Locate the cell with the specified text and output its (X, Y) center coordinate. 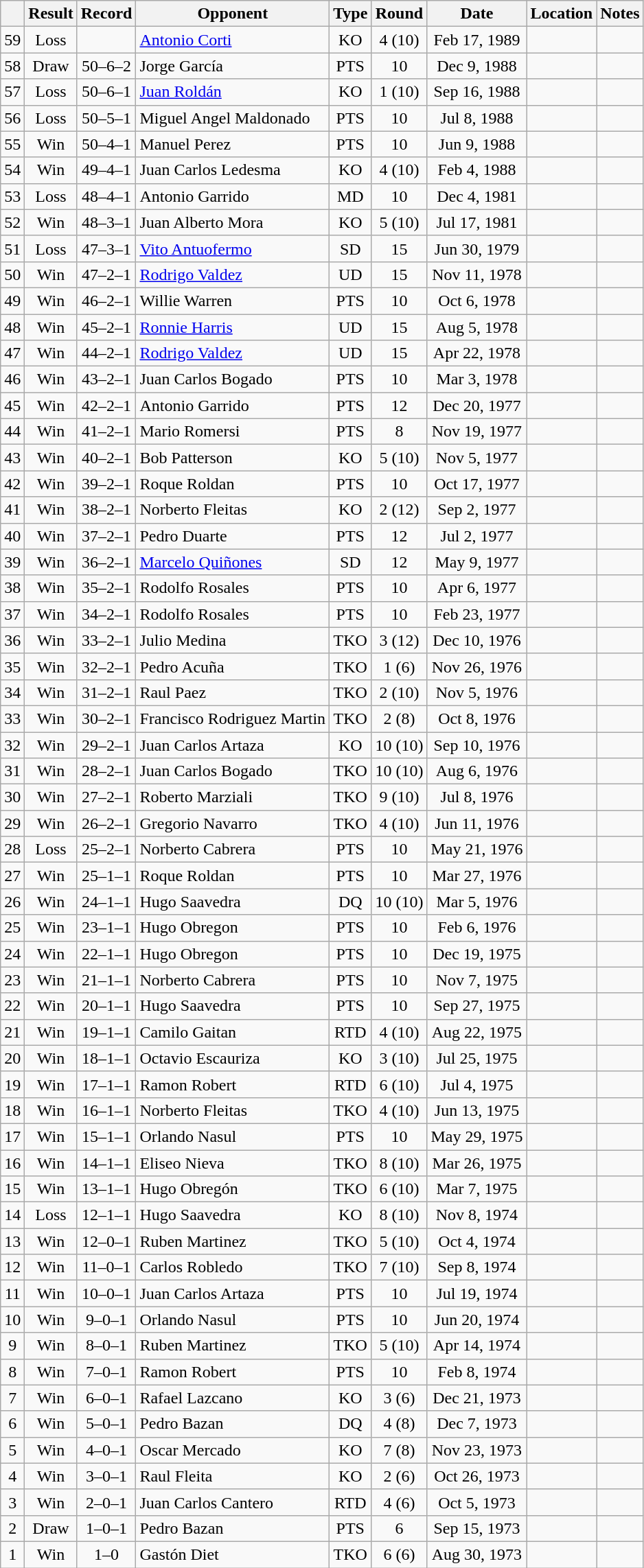
7 (8) (400, 1450)
10–0–1 (106, 1294)
Nov 23, 1973 (476, 1450)
4 (6) (400, 1502)
3 (12) (400, 640)
12–1–1 (106, 1215)
Jul 17, 1981 (476, 222)
Sep 27, 1975 (476, 1006)
Mar 7, 1975 (476, 1189)
13–1–1 (106, 1189)
Pedro Duarte (233, 536)
30 (12, 797)
12–0–1 (106, 1241)
41 (12, 510)
48–3–1 (106, 222)
42–2–1 (106, 406)
9 (12, 1346)
Dec 20, 1977 (476, 406)
46–2–1 (106, 301)
47–3–1 (106, 248)
31–2–1 (106, 692)
1 (10) (400, 92)
Sep 15, 1973 (476, 1528)
Aug 6, 1976 (476, 771)
22 (12, 1006)
27–2–1 (106, 797)
Rafael Lazcano (233, 1398)
43–2–1 (106, 379)
25–2–1 (106, 850)
MD (350, 196)
Bob Patterson (233, 458)
Nov 26, 1976 (476, 666)
50 (12, 274)
Oct 4, 1974 (476, 1241)
1–0 (106, 1554)
Dec 4, 1981 (476, 196)
36 (12, 640)
Oct 26, 1973 (476, 1476)
Francisco Rodriguez Martin (233, 718)
Mar 3, 1978 (476, 379)
2 (8) (400, 718)
Dec 21, 1973 (476, 1398)
Willie Warren (233, 301)
35–2–1 (106, 588)
Oct 5, 1973 (476, 1502)
Jun 13, 1975 (476, 1110)
38 (12, 588)
49–4–1 (106, 170)
Apr 22, 1978 (476, 353)
Dec 9, 1988 (476, 66)
19–1–1 (106, 1032)
39–2–1 (106, 484)
Carlos Robledo (233, 1267)
30–2–1 (106, 718)
35 (12, 666)
Raul Fleita (233, 1476)
40–2–1 (106, 458)
52 (12, 222)
9 (10) (400, 797)
3 (12, 1502)
Feb 4, 1988 (476, 170)
Oscar Mercado (233, 1450)
13 (12, 1241)
8–0–1 (106, 1346)
16–1–1 (106, 1110)
7 (10) (400, 1267)
Jun 20, 1974 (476, 1320)
45–2–1 (106, 327)
24–1–1 (106, 902)
May 29, 1975 (476, 1136)
Juan Carlos Cantero (233, 1502)
Result (51, 14)
Feb 17, 1989 (476, 40)
56 (12, 118)
Julio Medina (233, 640)
32–2–1 (106, 666)
3 (6) (400, 1398)
50–5–1 (106, 118)
1–0–1 (106, 1528)
38–2–1 (106, 510)
Nov 5, 1976 (476, 692)
3–0–1 (106, 1476)
Jul 2, 1977 (476, 536)
50–4–1 (106, 144)
1 (6) (400, 666)
14 (12, 1215)
1 (12, 1554)
42 (12, 484)
2 (12) (400, 510)
3 (10) (400, 1058)
39 (12, 562)
48 (12, 327)
4 (8) (400, 1424)
Jul 8, 1976 (476, 797)
Raul Paez (233, 692)
May 9, 1977 (476, 562)
Pedro Acuña (233, 666)
Mario Romersi (233, 432)
2 (6) (400, 1476)
Nov 5, 1977 (476, 458)
Eliseo Nieva (233, 1163)
24 (12, 954)
Opponent (233, 14)
29–2–1 (106, 745)
50–6–1 (106, 92)
Mar 26, 1975 (476, 1163)
50–6–2 (106, 66)
Feb 8, 1974 (476, 1372)
21 (12, 1032)
36–2–1 (106, 562)
Dec 10, 1976 (476, 640)
Octavio Escauriza (233, 1058)
21–1–1 (106, 980)
40 (12, 536)
28–2–1 (106, 771)
Apr 6, 1977 (476, 588)
Jun 30, 1979 (476, 248)
Dec 19, 1975 (476, 954)
Aug 5, 1978 (476, 327)
Jun 9, 1988 (476, 144)
11 (12, 1294)
4 (12, 1476)
32 (12, 745)
Sep 8, 1974 (476, 1267)
Round (400, 14)
34–2–1 (106, 614)
37–2–1 (106, 536)
Jorge García (233, 66)
22–1–1 (106, 954)
55 (12, 144)
47–2–1 (106, 274)
17 (12, 1136)
Sep 2, 1977 (476, 510)
7 (12, 1398)
49 (12, 301)
Jul 8, 1988 (476, 118)
15–1–1 (106, 1136)
23 (12, 980)
44–2–1 (106, 353)
Nov 7, 1975 (476, 980)
Vito Antuofermo (233, 248)
43 (12, 458)
May 21, 1976 (476, 850)
51 (12, 248)
Miguel Angel Maldonado (233, 118)
Notes (620, 14)
27 (12, 876)
31 (12, 771)
33–2–1 (106, 640)
46 (12, 379)
2 (12, 1528)
7–0–1 (106, 1372)
Gastón Diet (233, 1554)
20–1–1 (106, 1006)
18 (12, 1110)
11–0–1 (106, 1267)
19 (12, 1084)
Mar 5, 1976 (476, 902)
25 (12, 928)
57 (12, 92)
Type (350, 14)
Sep 10, 1976 (476, 745)
2–0–1 (106, 1502)
Nov 8, 1974 (476, 1215)
48–4–1 (106, 196)
Nov 19, 1977 (476, 432)
41–2–1 (106, 432)
Record (106, 14)
Hugo Obregón (233, 1189)
53 (12, 196)
Jun 11, 1976 (476, 823)
Jul 19, 1974 (476, 1294)
54 (12, 170)
Oct 8, 1976 (476, 718)
2 (10) (400, 692)
25–1–1 (106, 876)
Oct 17, 1977 (476, 484)
23–1–1 (106, 928)
6–0–1 (106, 1398)
44 (12, 432)
Aug 22, 1975 (476, 1032)
Feb 23, 1977 (476, 614)
Oct 6, 1978 (476, 301)
16 (12, 1163)
Jul 25, 1975 (476, 1058)
Juan Alberto Mora (233, 222)
26–2–1 (106, 823)
4–0–1 (106, 1450)
Date (476, 14)
Aug 30, 1973 (476, 1554)
28 (12, 850)
9–0–1 (106, 1320)
Mar 27, 1976 (476, 876)
Camilo Gaitan (233, 1032)
Marcelo Quiñones (233, 562)
29 (12, 823)
5–0–1 (106, 1424)
26 (12, 902)
14–1–1 (106, 1163)
18–1–1 (106, 1058)
59 (12, 40)
17–1–1 (106, 1084)
58 (12, 66)
37 (12, 614)
Jul 4, 1975 (476, 1084)
Juan Roldán (233, 92)
Dec 7, 1973 (476, 1424)
45 (12, 406)
Gregorio Navarro (233, 823)
33 (12, 718)
47 (12, 353)
Sep 16, 1988 (476, 92)
20 (12, 1058)
Nov 11, 1978 (476, 274)
Roberto Marziali (233, 797)
34 (12, 692)
5 (12, 1450)
Antonio Corti (233, 40)
Location (562, 14)
Manuel Perez (233, 144)
Ronnie Harris (233, 327)
Apr 14, 1974 (476, 1346)
Juan Carlos Ledesma (233, 170)
Feb 6, 1976 (476, 928)
6 (6) (400, 1554)
